Scan for the cell matching the given text and deliver its (x, y) coordinate at center. 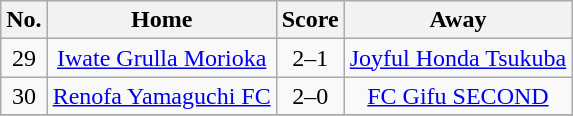
Score (310, 20)
Iwate Grulla Morioka (162, 58)
Home (162, 20)
2–1 (310, 58)
FC Gifu SECOND (458, 96)
30 (24, 96)
Joyful Honda Tsukuba (458, 58)
Renofa Yamaguchi FC (162, 96)
No. (24, 20)
29 (24, 58)
Away (458, 20)
2–0 (310, 96)
